Determine the [X, Y] coordinate at the center of the cell enclosing the given text.  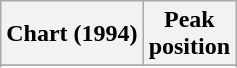
Peakposition [189, 34]
Chart (1994) [72, 34]
